For the text-containing cell, return its midpoint in (x, y) coordinate format. 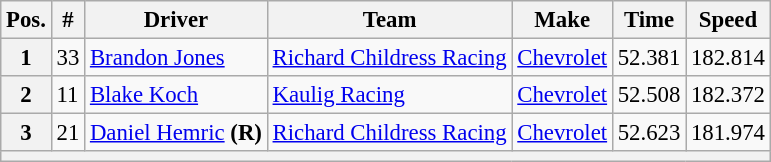
181.974 (728, 133)
33 (68, 58)
Speed (728, 20)
Make (562, 20)
3 (26, 133)
2 (26, 95)
Driver (176, 20)
Kaulig Racing (390, 95)
52.623 (648, 133)
# (68, 20)
Brandon Jones (176, 58)
52.381 (648, 58)
Daniel Hemric (R) (176, 133)
182.372 (728, 95)
Blake Koch (176, 95)
182.814 (728, 58)
Team (390, 20)
21 (68, 133)
Time (648, 20)
52.508 (648, 95)
Pos. (26, 20)
1 (26, 58)
11 (68, 95)
